Detect which cell encompasses the target text, then output its (X, Y) center coordinate. 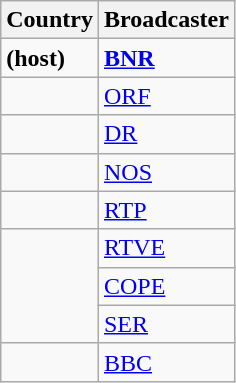
RTP (166, 210)
BBC (166, 362)
ORF (166, 96)
Country (50, 20)
BNR (166, 58)
DR (166, 134)
Broadcaster (166, 20)
NOS (166, 172)
SER (166, 324)
RTVE (166, 248)
(host) (50, 58)
COPE (166, 286)
